Return [X, Y] of the center of cell containing provided text 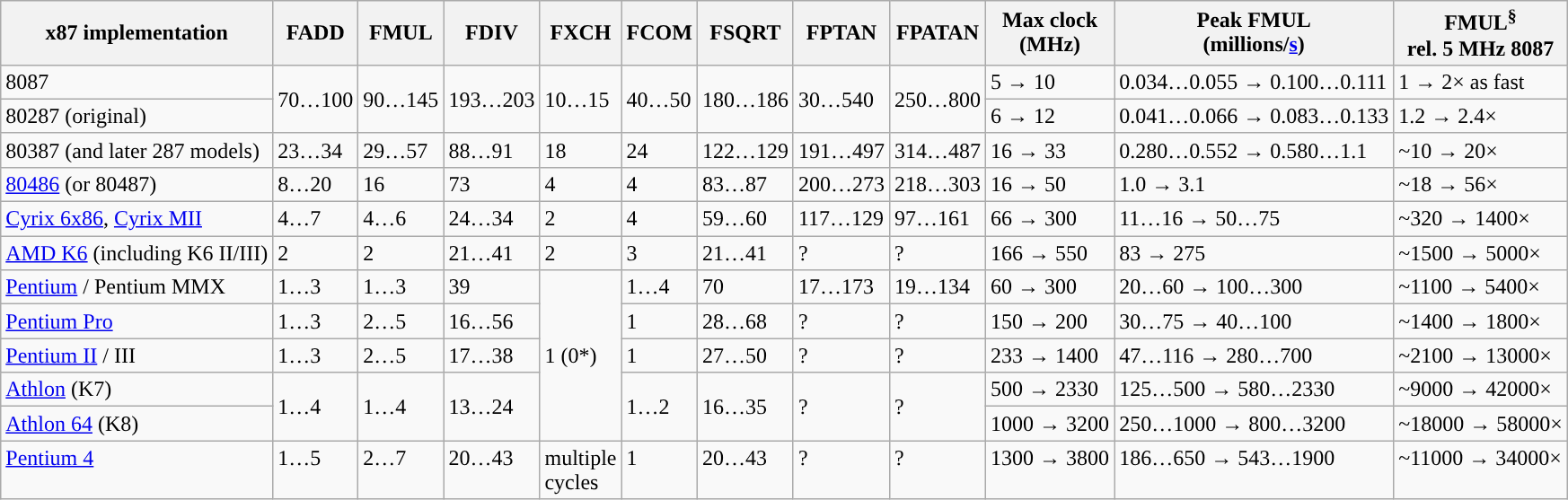
166 → 550 [1051, 253]
1.0 → 3.1 [1254, 184]
Max clock(MHz) [1051, 33]
8087 [137, 82]
30…75 → 40…100 [1254, 321]
~10 → 20× [1481, 150]
20…60 → 100…300 [1254, 287]
186…650 → 543…1900 [1254, 470]
4…7 [316, 219]
1 → 2× as fast [1481, 82]
80387 (and later 287 models) [137, 150]
~2100 → 13000× [1481, 355]
1…5 [316, 470]
88…91 [492, 150]
FPTAN [841, 33]
x87 implementation [137, 33]
122…129 [745, 150]
~11000 → 34000× [1481, 470]
16 → 33 [1051, 150]
~18000 → 58000× [1481, 424]
27…50 [745, 355]
83…87 [745, 184]
Peak FMUL(millions/s) [1254, 33]
70 [745, 287]
FMUL [401, 33]
FSQRT [745, 33]
60 → 300 [1051, 287]
218…303 [938, 184]
~320 → 1400× [1481, 219]
125…500 → 580…2330 [1254, 390]
500 → 2330 [1051, 390]
Pentium 4 [137, 470]
0.280…0.552 → 0.580…1.1 [1254, 150]
314…487 [938, 150]
FXCH [580, 33]
~1100 → 5400× [1481, 287]
24…34 [492, 219]
FCOM [659, 33]
4…6 [401, 219]
250…1000 → 800…3200 [1254, 424]
Cyrix 6x86, Cyrix MII [137, 219]
10…15 [580, 99]
1.2 → 2.4× [1481, 116]
193…203 [492, 99]
39 [492, 287]
47…116 → 280…700 [1254, 355]
59…60 [745, 219]
FADD [316, 33]
180…186 [745, 99]
83 → 275 [1254, 253]
24 [659, 150]
80486 (or 80487) [137, 184]
Pentium Pro [137, 321]
16…56 [492, 321]
18 [580, 150]
8…20 [316, 184]
Pentium II / III [137, 355]
19…134 [938, 287]
23…34 [316, 150]
191…497 [841, 150]
17…38 [492, 355]
1 (0*) [580, 355]
FMUL§rel. 5 MHz 8087 [1481, 33]
multiplecycles [580, 470]
17…173 [841, 287]
FDIV [492, 33]
29…57 [401, 150]
0.034…0.055 → 0.100…0.111 [1254, 82]
~1500 → 5000× [1481, 253]
FPATAN [938, 33]
2…7 [401, 470]
117…129 [841, 219]
Athlon (K7) [137, 390]
11…16 → 50…75 [1254, 219]
97…161 [938, 219]
6 → 12 [1051, 116]
1300 → 3800 [1051, 470]
16 [401, 184]
Pentium / Pentium MMX [137, 287]
40…50 [659, 99]
90…145 [401, 99]
70…100 [316, 99]
16 → 50 [1051, 184]
~9000 → 42000× [1481, 390]
0.041…0.066 → 0.083…0.133 [1254, 116]
1…2 [659, 407]
80287 (original) [137, 116]
66 → 300 [1051, 219]
13…24 [492, 407]
73 [492, 184]
250…800 [938, 99]
233 → 1400 [1051, 355]
~18 → 56× [1481, 184]
1000 → 3200 [1051, 424]
16…35 [745, 407]
30…540 [841, 99]
~1400 → 1800× [1481, 321]
AMD K6 (including K6 II/III) [137, 253]
Athlon 64 (K8) [137, 424]
28…68 [745, 321]
200…273 [841, 184]
3 [659, 253]
5 → 10 [1051, 82]
150 → 200 [1051, 321]
